From the cell containing the given text, extract its center point as [X, Y] coordinate. 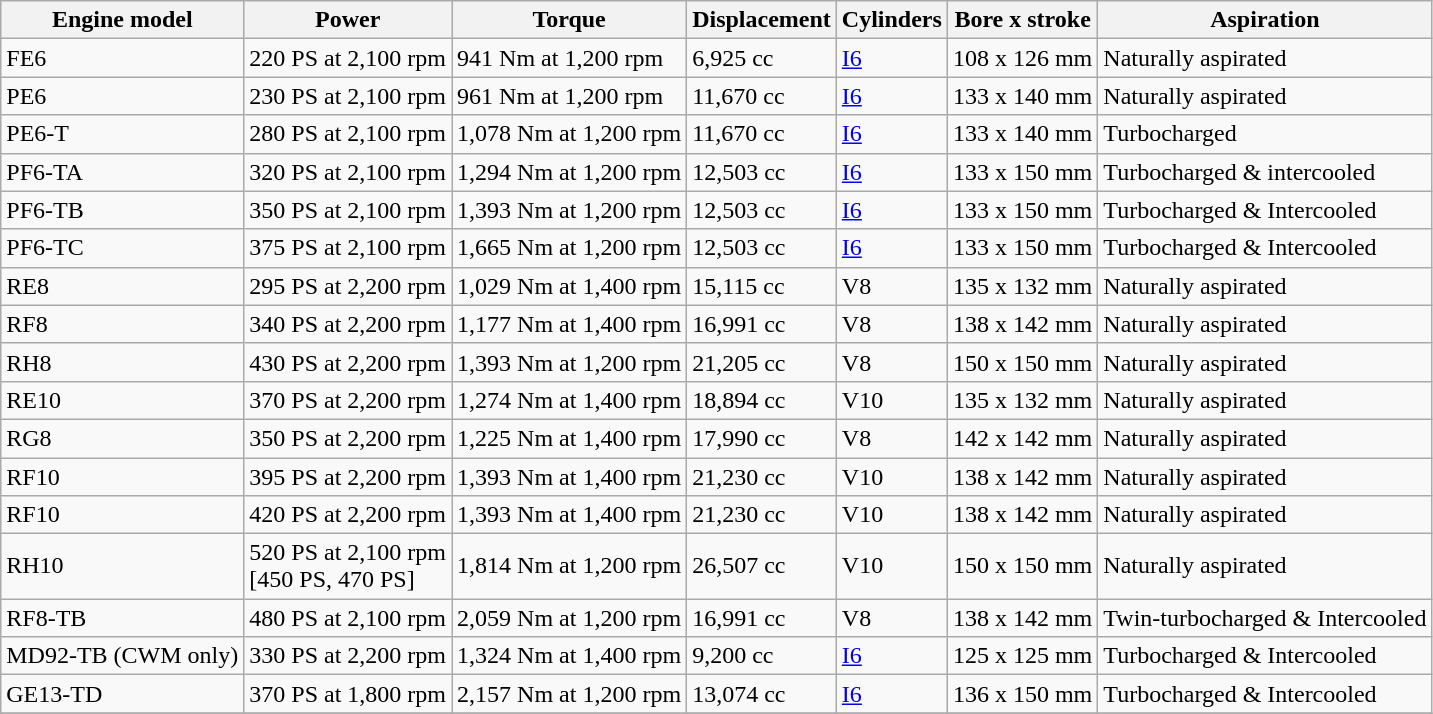
Engine model [122, 20]
Torque [570, 20]
26,507 cc [762, 566]
370 PS at 2,200 rpm [348, 400]
1,225 Nm at 1,400 rpm [570, 438]
9,200 cc [762, 656]
RE8 [122, 286]
340 PS at 2,200 rpm [348, 324]
350 PS at 2,200 rpm [348, 438]
Twin-turbocharged & Intercooled [1265, 618]
Turbocharged & intercooled [1265, 172]
21,205 cc [762, 362]
108 x 126 mm [1022, 58]
Bore x stroke [1022, 20]
Turbocharged [1265, 134]
375 PS at 2,100 rpm [348, 248]
Displacement [762, 20]
330 PS at 2,200 rpm [348, 656]
RH8 [122, 362]
320 PS at 2,100 rpm [348, 172]
PF6-TB [122, 210]
142 x 142 mm [1022, 438]
FE6 [122, 58]
1,814 Nm at 1,200 rpm [570, 566]
15,115 cc [762, 286]
295 PS at 2,200 rpm [348, 286]
PF6-TC [122, 248]
480 PS at 2,100 rpm [348, 618]
520 PS at 2,100 rpm[450 PS, 470 PS] [348, 566]
395 PS at 2,200 rpm [348, 477]
Power [348, 20]
961 Nm at 1,200 rpm [570, 96]
1,324 Nm at 1,400 rpm [570, 656]
MD92-TB (CWM only) [122, 656]
17,990 cc [762, 438]
RG8 [122, 438]
136 x 150 mm [1022, 694]
125 x 125 mm [1022, 656]
2,059 Nm at 1,200 rpm [570, 618]
RF8-TB [122, 618]
430 PS at 2,200 rpm [348, 362]
350 PS at 2,100 rpm [348, 210]
6,925 cc [762, 58]
RE10 [122, 400]
230 PS at 2,100 rpm [348, 96]
1,177 Nm at 1,400 rpm [570, 324]
280 PS at 2,100 rpm [348, 134]
1,274 Nm at 1,400 rpm [570, 400]
18,894 cc [762, 400]
1,665 Nm at 1,200 rpm [570, 248]
Cylinders [892, 20]
1,294 Nm at 1,200 rpm [570, 172]
GE13-TD [122, 694]
RF8 [122, 324]
PE6-T [122, 134]
PF6-TA [122, 172]
2,157 Nm at 1,200 rpm [570, 694]
1,029 Nm at 1,400 rpm [570, 286]
PE6 [122, 96]
1,078 Nm at 1,200 rpm [570, 134]
941 Nm at 1,200 rpm [570, 58]
13,074 cc [762, 694]
Aspiration [1265, 20]
220 PS at 2,100 rpm [348, 58]
RH10 [122, 566]
420 PS at 2,200 rpm [348, 515]
370 PS at 1,800 rpm [348, 694]
